Scan for the cell matching the given text and deliver its [X, Y] coordinate at center. 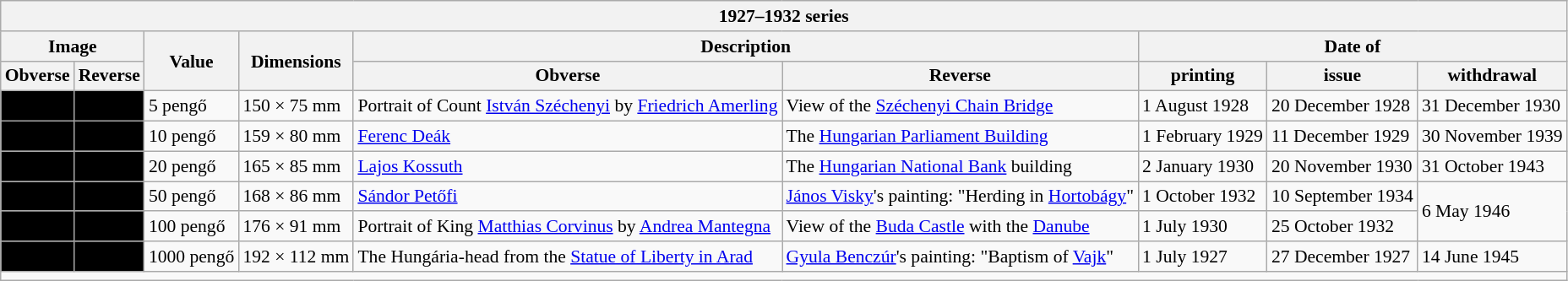
10 September 1934 [1342, 197]
Date of [1353, 46]
1927–1932 series [784, 16]
150 × 75 mm [296, 106]
30 November 1939 [1492, 137]
Lajos Kossuth [568, 166]
6 May 1946 [1492, 211]
20 pengő [191, 166]
Sándor Petőfi [568, 197]
The Hungarian Parliament Building [961, 137]
27 December 1927 [1342, 257]
The Hungária-head from the Statue of Liberty in Arad [568, 257]
János Visky's painting: "Herding in Hortobágy" [961, 197]
Value [191, 61]
Gyula Benczúr's painting: "Baptism of Vajk" [961, 257]
Portrait of King Matthias Corvinus by Andrea Mantegna [568, 227]
10 pengő [191, 137]
1 July 1927 [1203, 257]
5 pengő [191, 106]
Ferenc Deák [568, 137]
11 December 1929 [1342, 137]
printing [1203, 76]
1 February 1929 [1203, 137]
2 January 1930 [1203, 166]
14 June 1945 [1492, 257]
The Hungarian National Bank building [961, 166]
31 October 1943 [1492, 166]
1 October 1932 [1203, 197]
View of the Széchenyi Chain Bridge [961, 106]
1 July 1930 [1203, 227]
Image [73, 46]
25 October 1932 [1342, 227]
withdrawal [1492, 76]
1000 pengő [191, 257]
Portrait of Count István Széchenyi by Friedrich Amerling [568, 106]
1 August 1928 [1203, 106]
View of the Buda Castle with the Danube [961, 227]
176 × 91 mm [296, 227]
159 × 80 mm [296, 137]
20 November 1930 [1342, 166]
100 pengő [191, 227]
20 December 1928 [1342, 106]
165 × 85 mm [296, 166]
168 × 86 mm [296, 197]
192 × 112 mm [296, 257]
31 December 1930 [1492, 106]
Description [745, 46]
Dimensions [296, 61]
50 pengő [191, 197]
issue [1342, 76]
